Identify which cell holds the provided text, then report its (X, Y) central coordinate. 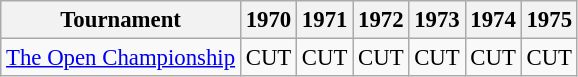
The Open Championship (121, 58)
1975 (549, 20)
1970 (268, 20)
1973 (437, 20)
1972 (381, 20)
Tournament (121, 20)
1974 (493, 20)
1971 (325, 20)
